Return (x, y) of the center of cell containing provided text 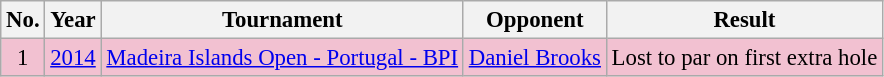
Opponent (534, 20)
Year (73, 20)
Madeira Islands Open - Portugal - BPI (282, 58)
Daniel Brooks (534, 58)
Tournament (282, 20)
2014 (73, 58)
Lost to par on first extra hole (744, 58)
Result (744, 20)
No. (23, 20)
1 (23, 58)
